Identify which cell holds the provided text, then report its [x, y] central coordinate. 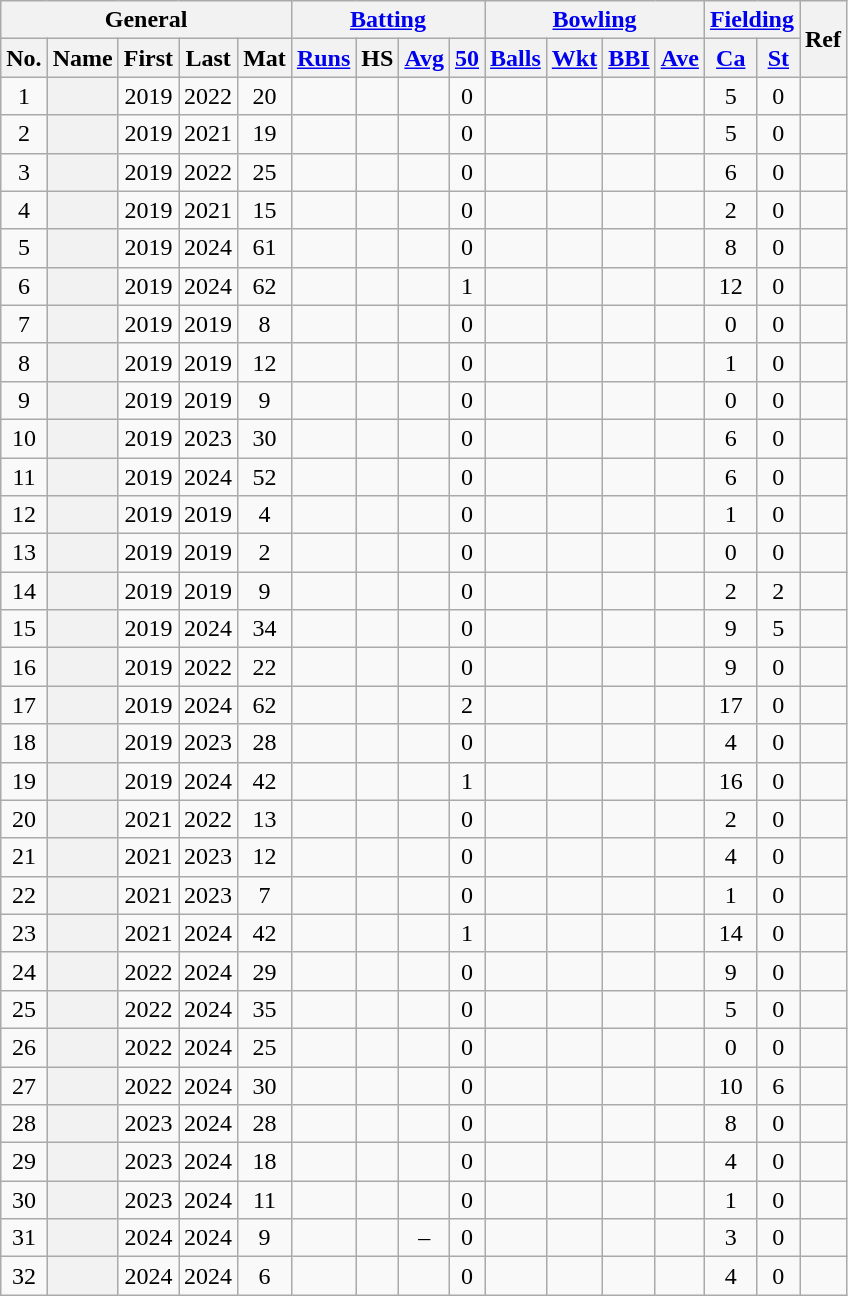
General [146, 20]
Name [82, 58]
BBI [629, 58]
First [148, 58]
HS [378, 58]
35 [265, 1009]
Balls [516, 58]
21 [24, 857]
Fielding [752, 20]
– [424, 1238]
34 [265, 629]
23 [24, 933]
26 [24, 1047]
Ave [680, 58]
Ca [730, 58]
Batting [388, 20]
Avg [424, 58]
No. [24, 58]
Runs [323, 58]
24 [24, 971]
27 [24, 1085]
St [778, 58]
52 [265, 477]
Wkt [574, 58]
Last [208, 58]
Ref [824, 39]
50 [466, 58]
32 [24, 1276]
31 [24, 1238]
Mat [265, 58]
61 [265, 248]
Bowling [595, 20]
